Provide the [x, y] coordinate of the cell's center where the given text is located.  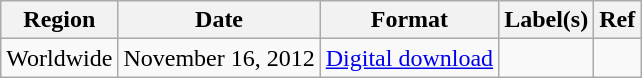
Region [60, 20]
Label(s) [546, 20]
Date [219, 20]
Digital download [409, 58]
Worldwide [60, 58]
Format [409, 20]
November 16, 2012 [219, 58]
Ref [618, 20]
